Identify which cell holds the provided text, then report its (X, Y) central coordinate. 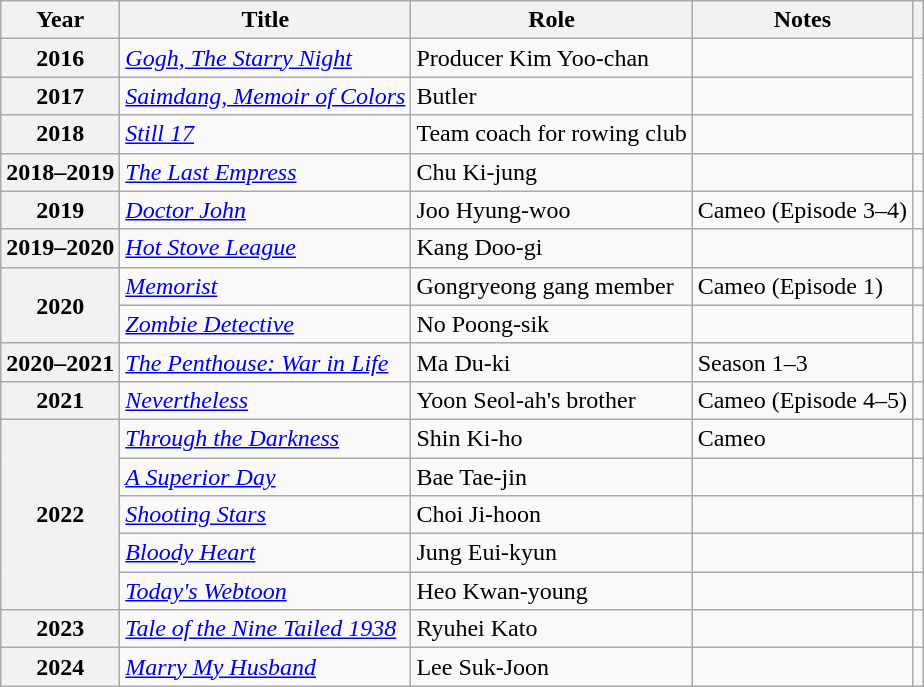
2024 (60, 667)
Producer Kim Yoo-chan (552, 58)
Today's Webtoon (266, 591)
Cameo (Episode 4–5) (802, 400)
Gongryeong gang member (552, 286)
Through the Darkness (266, 438)
Team coach for rowing club (552, 134)
Season 1–3 (802, 362)
Ryuhei Kato (552, 629)
Cameo (Episode 1) (802, 286)
Yoon Seol-ah's brother (552, 400)
No Poong-sik (552, 324)
Zombie Detective (266, 324)
Shooting Stars (266, 515)
Joo Hyung-woo (552, 210)
Cameo (802, 438)
The Penthouse: War in Life (266, 362)
Nevertheless (266, 400)
Still 17 (266, 134)
2018 (60, 134)
Tale of the Nine Tailed 1938 (266, 629)
Choi Ji-hoon (552, 515)
Cameo (Episode 3–4) (802, 210)
Gogh, The Starry Night (266, 58)
2019–2020 (60, 248)
Memorist (266, 286)
Butler (552, 96)
Doctor John (266, 210)
2023 (60, 629)
Saimdang, Memoir of Colors (266, 96)
Lee Suk-Joon (552, 667)
Title (266, 20)
A Superior Day (266, 477)
Notes (802, 20)
2017 (60, 96)
Marry My Husband (266, 667)
2018–2019 (60, 172)
Jung Eui-kyun (552, 553)
Shin Ki-ho (552, 438)
Ma Du-ki (552, 362)
2020 (60, 305)
Heo Kwan-young (552, 591)
2019 (60, 210)
Bloody Heart (266, 553)
Kang Doo-gi (552, 248)
2020–2021 (60, 362)
2022 (60, 514)
Bae Tae-jin (552, 477)
The Last Empress (266, 172)
Role (552, 20)
2021 (60, 400)
Year (60, 20)
2016 (60, 58)
Chu Ki-jung (552, 172)
Hot Stove League (266, 248)
